For the text-containing cell, return its midpoint in [x, y] coordinate format. 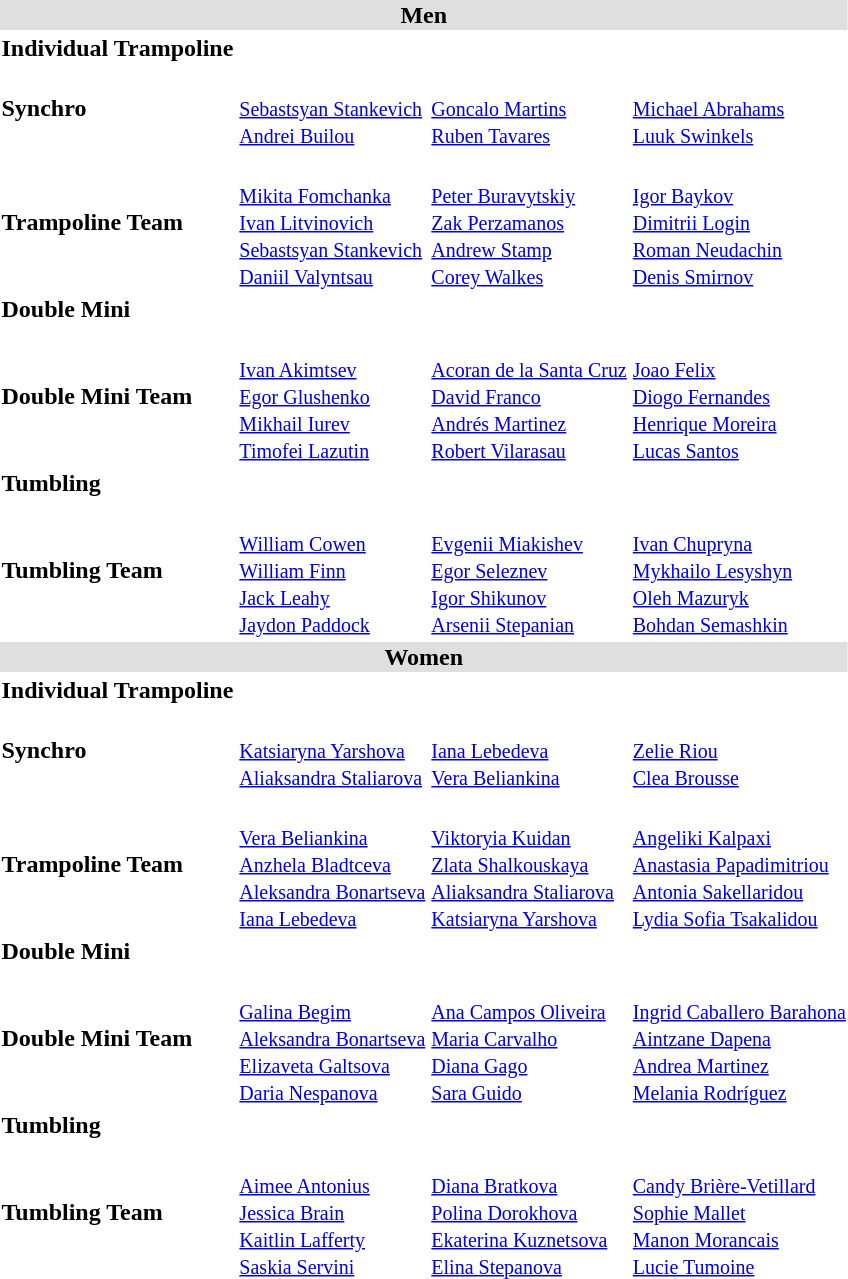
Angeliki KalpaxiAnastasia PapadimitriouAntonia SakellaridouLydia Sofia Tsakalidou [739, 864]
Sebastsyan StankevichAndrei Builou [332, 108]
Joao FelixDiogo FernandesHenrique MoreiraLucas Santos [739, 396]
Zelie RiouClea Brousse [739, 750]
Acoran de la Santa CruzDavid FrancoAndrés MartinezRobert Vilarasau [529, 396]
Evgenii MiakishevEgor SeleznevIgor ShikunovArsenii Stepanian [529, 570]
Ivan ChuprynaMykhailo LesyshynOleh MazurykBohdan Semashkin [739, 570]
Katsiaryna YarshovaAliaksandra Staliarova [332, 750]
Tumbling Team [118, 570]
Women [424, 657]
Galina BegimAleksandra BonartsevaElizaveta GaltsovaDaria Nespanova [332, 1038]
Men [424, 15]
Ana Campos OliveiraMaria CarvalhoDiana GagoSara Guido [529, 1038]
William CowenWilliam FinnJack LeahyJaydon Paddock [332, 570]
Michael AbrahamsLuuk Swinkels [739, 108]
Goncalo MartinsRuben Tavares [529, 108]
Vera BeliankinaAnzhela BladtcevaAleksandra BonartsevaIana Lebedeva [332, 864]
Igor BaykovDimitrii LoginRoman NeudachinDenis Smirnov [739, 222]
Iana LebedevaVera Beliankina [529, 750]
Mikita FomchankaIvan LitvinovichSebastsyan StankevichDaniil Valyntsau [332, 222]
Ivan AkimtsevEgor GlushenkoMikhail IurevTimofei Lazutin [332, 396]
Peter BuravytskiyZak PerzamanosAndrew StampCorey Walkes [529, 222]
Viktoryia KuidanZlata ShalkouskayaAliaksandra StaliarovaKatsiaryna Yarshova [529, 864]
Ingrid Caballero BarahonaAintzane DapenaAndrea MartinezMelania Rodríguez [739, 1038]
